From the cell containing the given text, extract its center point as (X, Y) coordinate. 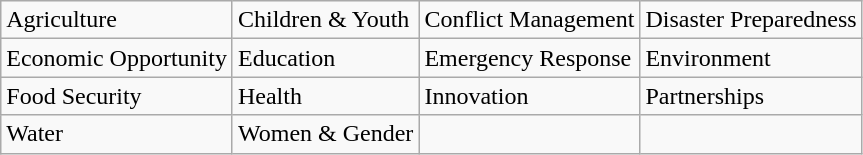
Children & Youth (325, 20)
Food Security (117, 96)
Partnerships (751, 96)
Innovation (530, 96)
Emergency Response (530, 58)
Disaster Preparedness (751, 20)
Health (325, 96)
Education (325, 58)
Economic Opportunity (117, 58)
Women & Gender (325, 134)
Agriculture (117, 20)
Conflict Management (530, 20)
Water (117, 134)
Environment (751, 58)
